For the text-containing cell, return its midpoint in [x, y] coordinate format. 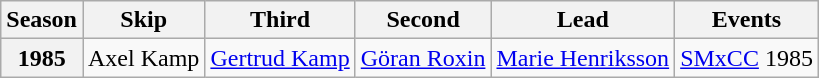
1985 [42, 58]
Lead [583, 20]
Second [423, 20]
Season [42, 20]
SMxCC 1985 [747, 58]
Events [747, 20]
Skip [143, 20]
Axel Kamp [143, 58]
Marie Henriksson [583, 58]
Third [280, 20]
Gertrud Kamp [280, 58]
Göran Roxin [423, 58]
